Extract the [x, y] coordinate from the center of the cell holding the provided text.  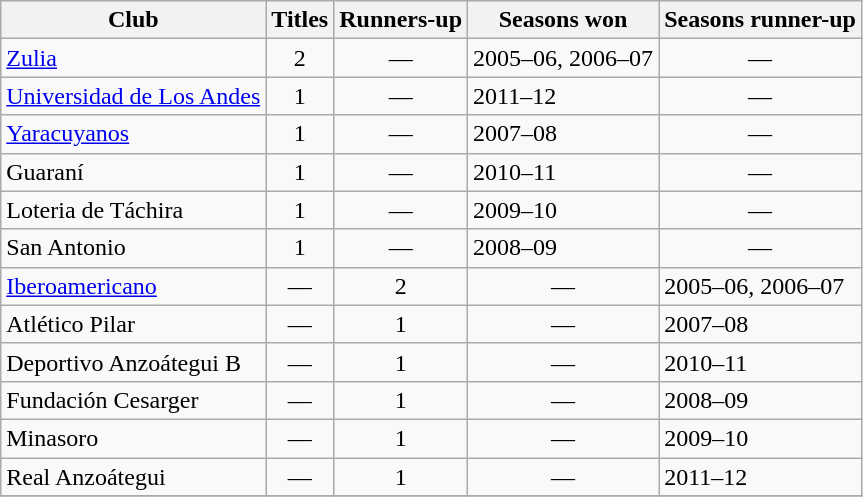
Real Anzoátegui [134, 477]
Seasons won [564, 20]
Universidad de Los Andes [134, 96]
Minasoro [134, 438]
San Antonio [134, 248]
Seasons runner-up [760, 20]
Guaraní [134, 172]
Club [134, 20]
Iberoamericano [134, 286]
Fundación Cesarger [134, 400]
Zulia [134, 58]
Yaracuyanos [134, 134]
Titles [300, 20]
Loteria de Táchira [134, 210]
Deportivo Anzoátegui B [134, 362]
Atlético Pilar [134, 324]
Runners-up [401, 20]
